Capture the cell that displays the provided text and extract its [X, Y] central coordinate. 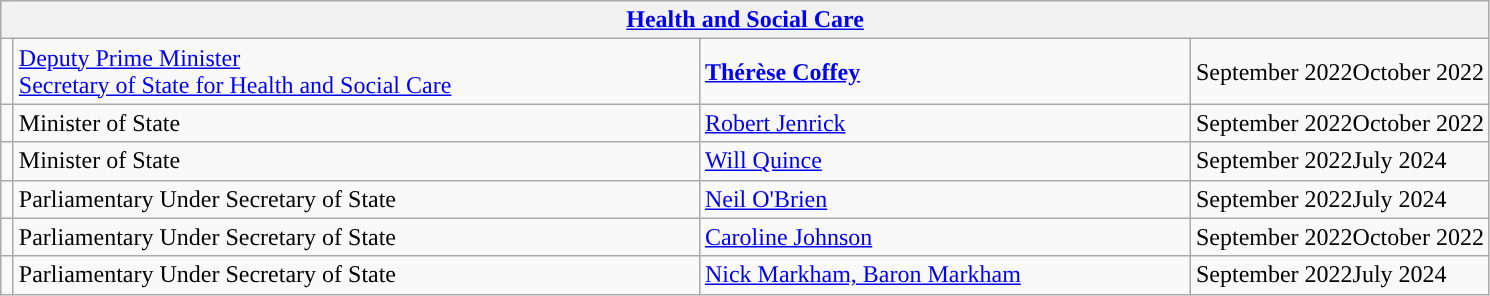
Will Quince [944, 161]
Thérèse Coffey [944, 72]
Robert Jenrick [944, 123]
Deputy Prime MinisterSecretary of State for Health and Social Care [356, 72]
Health and Social Care [746, 20]
Caroline Johnson [944, 237]
Nick Markham, Baron Markham [944, 275]
Neil O'Brien [944, 199]
